Output the [x, y] coordinate of the center of the cell containing the given text.  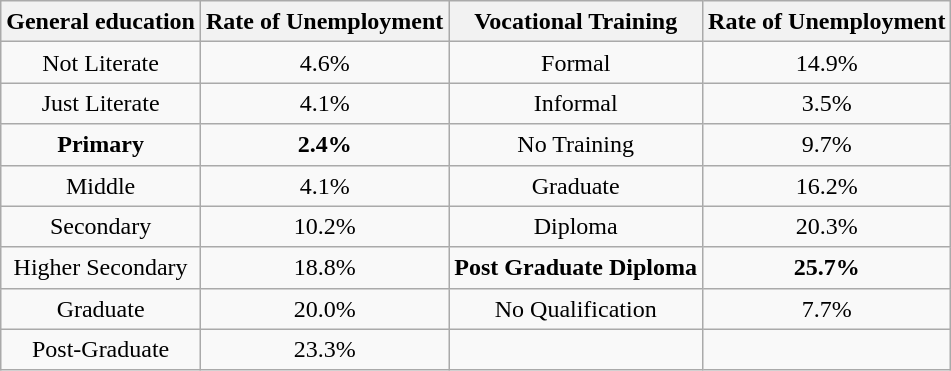
Post Graduate Diploma [576, 268]
Informal [576, 104]
25.7% [827, 268]
Diploma [576, 226]
9.7% [827, 144]
14.9% [827, 62]
4.6% [324, 62]
2.4% [324, 144]
Not Literate [101, 62]
Secondary [101, 226]
18.8% [324, 268]
3.5% [827, 104]
10.2% [324, 226]
20.3% [827, 226]
20.0% [324, 308]
Just Literate [101, 104]
Middle [101, 186]
7.7% [827, 308]
No Training [576, 144]
Vocational Training [576, 22]
Higher Secondary [101, 268]
Formal [576, 62]
General education [101, 22]
Primary [101, 144]
16.2% [827, 186]
Post-Graduate [101, 350]
23.3% [324, 350]
No Qualification [576, 308]
